For the text-containing cell, return its midpoint in (X, Y) coordinate format. 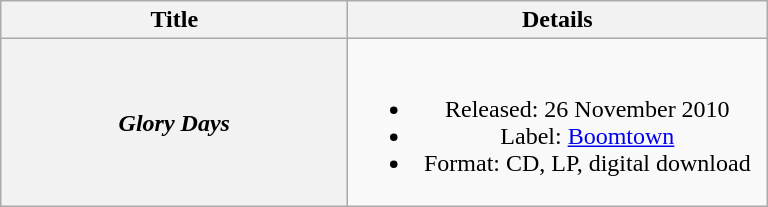
Details (558, 20)
Released: 26 November 2010Label: BoomtownFormat: CD, LP, digital download (558, 122)
Title (174, 20)
Glory Days (174, 122)
